Output the (X, Y) coordinate of the center of the cell containing the given text.  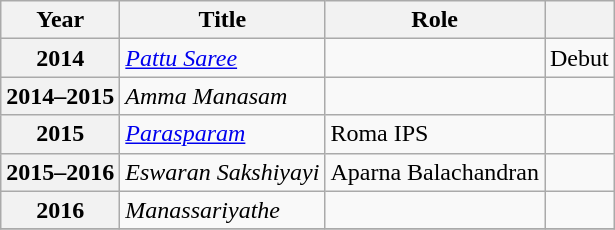
Title (222, 20)
2015–2016 (60, 172)
2015 (60, 134)
Amma Manasam (222, 96)
Parasparam (222, 134)
Pattu Saree (222, 58)
Manassariyathe (222, 210)
Roma IPS (435, 134)
Year (60, 20)
2016 (60, 210)
Aparna Balachandran (435, 172)
Role (435, 20)
Eswaran Sakshiyayi (222, 172)
Debut (579, 58)
2014 (60, 58)
2014–2015 (60, 96)
